Scan for the cell matching the given text and deliver its [X, Y] coordinate at center. 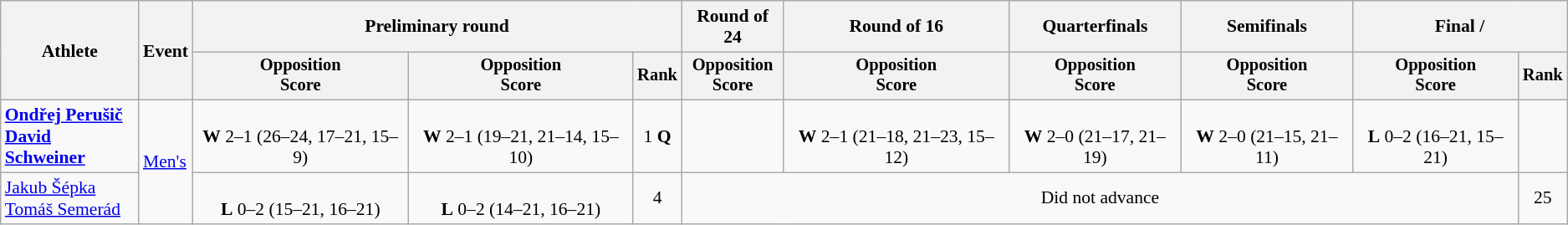
L 0–2 (15–21, 16–21) [300, 199]
Round of 16 [896, 27]
Semifinals [1268, 27]
Final / [1459, 27]
L 0–2 (16–21, 15–21) [1435, 137]
L 0–2 (14–21, 16–21) [520, 199]
W 2–0 (21–15, 21–11) [1268, 137]
Quarterfinals [1095, 27]
W 2–1 (21–18, 21–23, 15–12) [896, 137]
25 [1543, 199]
Did not advance [1101, 199]
1 Q [657, 137]
Ondřej PerušičDavid Schweiner [70, 137]
Jakub ŠépkaTomáš Semerád [70, 199]
Athlete [70, 50]
W 2–0 (21–17, 21–19) [1095, 137]
W 2–1 (26–24, 17–21, 15–9) [300, 137]
Event [166, 50]
4 [657, 199]
W 2–1 (19–21, 21–14, 15–10) [520, 137]
Preliminary round [437, 27]
Men's [166, 162]
Round of 24 [733, 27]
